Return the (x, y) coordinate for the center point of the cell that contains the specified text.  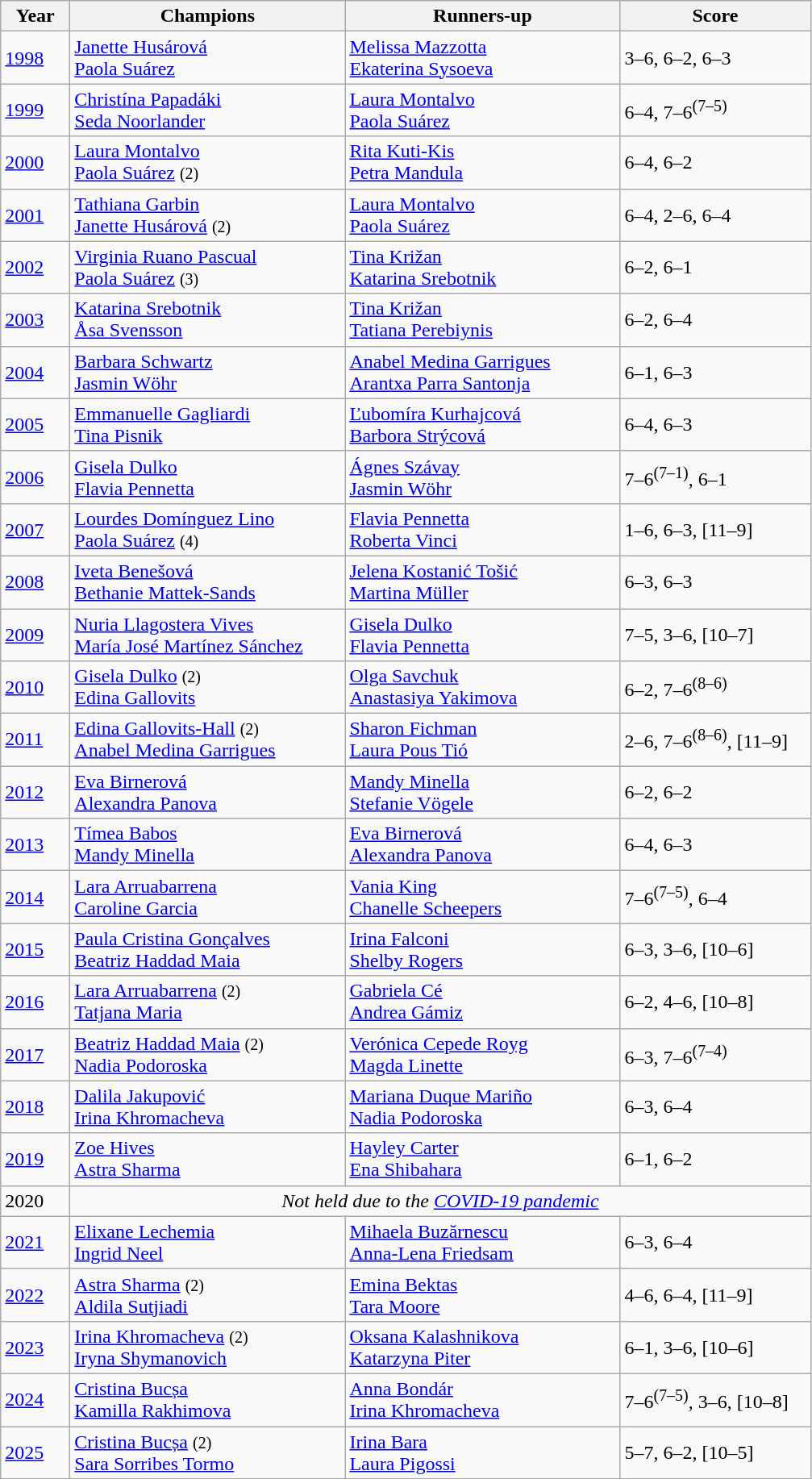
Jelena Kostanić Tošić Martina Müller (482, 582)
3–6, 6–2, 6–3 (715, 58)
Mihaela Buzărnescu Anna-Lena Friedsam (482, 1242)
Tina Križan Tatiana Perebiynis (482, 319)
2002 (35, 268)
Christína Papadáki Seda Noorlander (208, 110)
2015 (35, 950)
6–2, 7–6(8–6) (715, 687)
Emina Bektas Tara Moore (482, 1295)
2013 (35, 845)
2024 (35, 1400)
2019 (35, 1160)
Year (35, 16)
Irina Khromacheva (2) Iryna Shymanovich (208, 1347)
6–3, 3–6, [10–6] (715, 950)
2009 (35, 634)
Lara Arruabarrena Caroline Garcia (208, 897)
Elixane Lechemia Ingrid Neel (208, 1242)
6–1, 3–6, [10–6] (715, 1347)
2006 (35, 477)
2016 (35, 1002)
Paula Cristina Gonçalves Beatriz Haddad Maia (208, 950)
Anna Bondár Irina Khromacheva (482, 1400)
1–6, 6–3, [11–9] (715, 529)
7–5, 3–6, [10–7] (715, 634)
2005 (35, 424)
Tina Križan Katarina Srebotnik (482, 268)
2020 (35, 1201)
2001 (35, 215)
Olga Savchuk Anastasiya Yakimova (482, 687)
6–3, 7–6(7–4) (715, 1055)
7–6(7–1), 6–1 (715, 477)
7–6(7–5), 3–6, [10–8] (715, 1400)
Mariana Duque Mariño Nadia Podoroska (482, 1106)
2017 (35, 1055)
2008 (35, 582)
6–4, 6–2 (715, 163)
6–1, 6–3 (715, 373)
Ľubomíra Kurhajcová Barbora Strýcová (482, 424)
Anabel Medina Garrigues Arantxa Parra Santonja (482, 373)
Dalila Jakupović Irina Khromacheva (208, 1106)
Emmanuelle Gagliardi Tina Pisnik (208, 424)
2011 (35, 740)
6–1, 6–2 (715, 1160)
Runners-up (482, 16)
Mandy Minella Stefanie Vögele (482, 792)
2022 (35, 1295)
Gabriela Cé Andrea Gámiz (482, 1002)
6–4, 2–6, 6–4 (715, 215)
Zoe Hives Astra Sharma (208, 1160)
Barbara Schwartz Jasmin Wöhr (208, 373)
Not held due to the COVID-19 pandemic (440, 1201)
Melissa Mazzotta Ekaterina Sysoeva (482, 58)
Rita Kuti-Kis Petra Mandula (482, 163)
7–6(7–5), 6–4 (715, 897)
Vania King Chanelle Scheepers (482, 897)
6–2, 6–1 (715, 268)
Iveta Benešová Bethanie Mattek-Sands (208, 582)
2021 (35, 1242)
Cristina Bucșa Kamilla Rakhimova (208, 1400)
2007 (35, 529)
2014 (35, 897)
Verónica Cepede Royg Magda Linette (482, 1055)
Katarina Srebotnik Åsa Svensson (208, 319)
Beatriz Haddad Maia (2) Nadia Podoroska (208, 1055)
2–6, 7–6(8–6), [11–9] (715, 740)
Tathiana Garbin Janette Husárová (2) (208, 215)
Irina Bara Laura Pigossi (482, 1452)
Lourdes Domínguez Lino Paola Suárez (4) (208, 529)
2018 (35, 1106)
Tímea Babos Mandy Minella (208, 845)
1998 (35, 58)
2004 (35, 373)
Ágnes Szávay Jasmin Wöhr (482, 477)
6–4, 7–6(7–5) (715, 110)
2025 (35, 1452)
Janette Husárová Paola Suárez (208, 58)
1999 (35, 110)
Nuria Llagostera Vives María José Martínez Sánchez (208, 634)
Laura Montalvo Paola Suárez (2) (208, 163)
2010 (35, 687)
4–6, 6–4, [11–9] (715, 1295)
Score (715, 16)
Astra Sharma (2) Aldila Sutjiadi (208, 1295)
6–2, 6–2 (715, 792)
6–2, 4–6, [10–8] (715, 1002)
2012 (35, 792)
5–7, 6–2, [10–5] (715, 1452)
Flavia Pennetta Roberta Vinci (482, 529)
Oksana Kalashnikova Katarzyna Piter (482, 1347)
2000 (35, 163)
2023 (35, 1347)
2003 (35, 319)
Gisela Dulko (2) Edina Gallovits (208, 687)
6–2, 6–4 (715, 319)
Hayley Carter Ena Shibahara (482, 1160)
Champions (208, 16)
Lara Arruabarrena (2) Tatjana Maria (208, 1002)
Cristina Bucșa (2) Sara Sorribes Tormo (208, 1452)
Virginia Ruano Pascual Paola Suárez (3) (208, 268)
6–3, 6–3 (715, 582)
Edina Gallovits-Hall (2) Anabel Medina Garrigues (208, 740)
Sharon Fichman Laura Pous Tió (482, 740)
Irina Falconi Shelby Rogers (482, 950)
